Pinpoint the cell where the given text exists, returning its (x, y) midpoint coordinate. 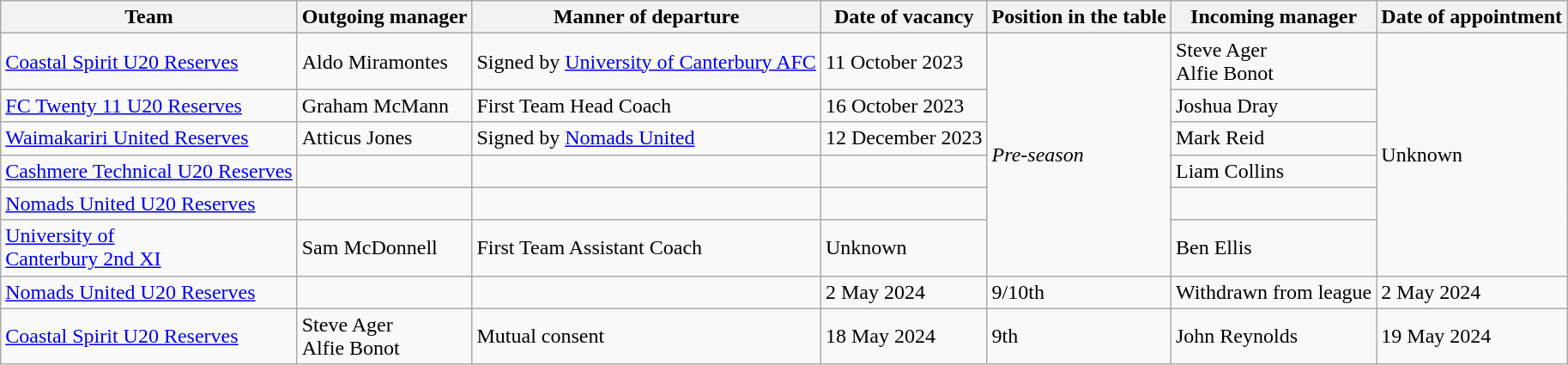
18 May 2024 (904, 337)
John Reynolds (1274, 337)
Incoming manager (1274, 17)
Outgoing manager (384, 17)
Ben Ellis (1274, 247)
Aldo Miramontes (384, 62)
Date of appointment (1472, 17)
Date of vacancy (904, 17)
Liam Collins (1274, 171)
Mark Reid (1274, 138)
Signed by University of Canterbury AFC (646, 62)
16 October 2023 (904, 106)
Withdrawn from league (1274, 292)
Graham McMann (384, 106)
19 May 2024 (1472, 337)
Team (149, 17)
9/10th (1079, 292)
Waimakariri United Reserves (149, 138)
Pre-season (1079, 155)
FC Twenty 11 U20 Reserves (149, 106)
First Team Head Coach (646, 106)
12 December 2023 (904, 138)
9th (1079, 337)
Signed by Nomads United (646, 138)
Cashmere Technical U20 Reserves (149, 171)
Joshua Dray (1274, 106)
11 October 2023 (904, 62)
Mutual consent (646, 337)
Position in the table (1079, 17)
First Team Assistant Coach (646, 247)
Manner of departure (646, 17)
Sam McDonnell (384, 247)
University ofCanterbury 2nd XI (149, 247)
Atticus Jones (384, 138)
